Scan for the cell matching the given text and deliver its [x, y] coordinate at center. 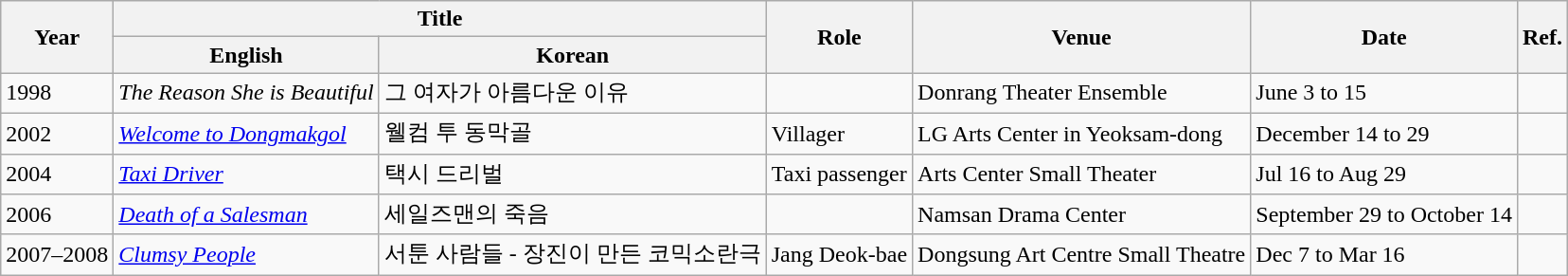
세일즈맨의 죽음 [572, 214]
Dec 7 to Mar 16 [1384, 254]
Venue [1081, 37]
1998 [57, 93]
Dongsung Art Centre Small Theatre [1081, 254]
Clumsy People [246, 254]
September 29 to October 14 [1384, 214]
Korean [572, 55]
Taxi Driver [246, 175]
Jang Deok-bae [839, 254]
Death of a Salesman [246, 214]
June 3 to 15 [1384, 93]
Welcome to Dongmakgol [246, 133]
2002 [57, 133]
The Reason She is Beautiful [246, 93]
2004 [57, 175]
2006 [57, 214]
December 14 to 29 [1384, 133]
그 여자가 아름다운 이유 [572, 93]
Year [57, 37]
Donrang Theater Ensemble [1081, 93]
웰컴 투 동막골 [572, 133]
Arts Center Small Theater [1081, 175]
Jul 16 to Aug 29 [1384, 175]
Taxi passenger [839, 175]
택시 드리벌 [572, 175]
2007–2008 [57, 254]
Villager [839, 133]
English [246, 55]
Namsan Drama Center [1081, 214]
서툰 사람들 - 장진이 만든 코믹소란극 [572, 254]
Date [1384, 37]
Ref. [1541, 37]
LG Arts Center in Yeoksam-dong [1081, 133]
Title [439, 19]
Role [839, 37]
